Determine the (X, Y) coordinate at the center of the cell enclosing the given text.  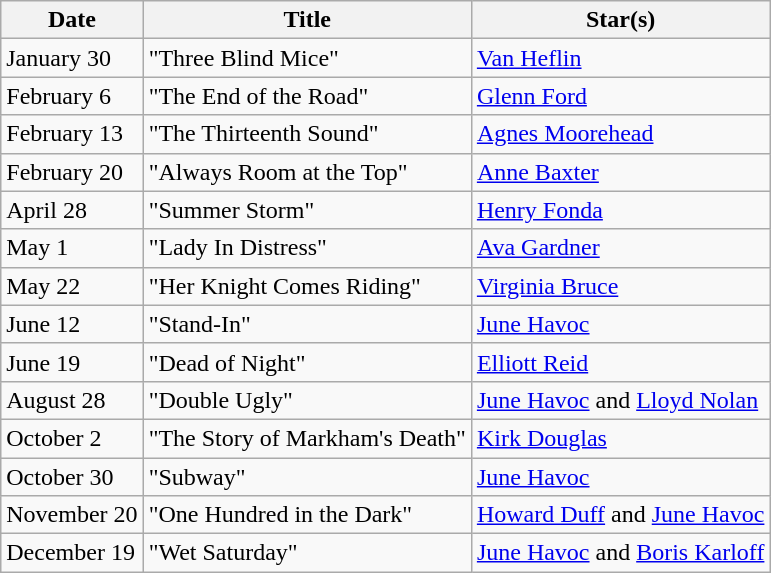
November 20 (72, 515)
June Havoc and Boris Karloff (620, 553)
Kirk Douglas (620, 438)
June 12 (72, 324)
Ava Gardner (620, 248)
"The Story of Markham's Death" (307, 438)
Anne Baxter (620, 172)
Henry Fonda (620, 210)
"Always Room at the Top" (307, 172)
May 1 (72, 248)
"Stand-In" (307, 324)
October 2 (72, 438)
"One Hundred in the Dark" (307, 515)
June 19 (72, 362)
"The End of the Road" (307, 96)
October 30 (72, 477)
Date (72, 20)
February 20 (72, 172)
Howard Duff and June Havoc (620, 515)
April 28 (72, 210)
"Lady In Distress" (307, 248)
"Summer Storm" (307, 210)
February 6 (72, 96)
Glenn Ford (620, 96)
"Double Ugly" (307, 400)
August 28 (72, 400)
"Her Knight Comes Riding" (307, 286)
Elliott Reid (620, 362)
January 30 (72, 58)
June Havoc and Lloyd Nolan (620, 400)
Virginia Bruce (620, 286)
"Subway" (307, 477)
May 22 (72, 286)
Title (307, 20)
"Dead of Night" (307, 362)
Star(s) (620, 20)
February 13 (72, 134)
"The Thirteenth Sound" (307, 134)
"Wet Saturday" (307, 553)
Agnes Moorehead (620, 134)
Van Heflin (620, 58)
"Three Blind Mice" (307, 58)
December 19 (72, 553)
